Search for the cell housing the specified text and yield its [X, Y] center coordinate. 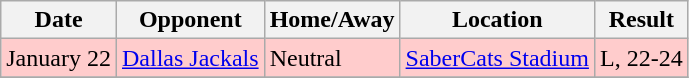
SaberCats Stadium [497, 58]
Date [59, 20]
Location [497, 20]
Neutral [332, 58]
Result [641, 20]
Dallas Jackals [190, 58]
January 22 [59, 58]
Opponent [190, 20]
Home/Away [332, 20]
L, 22-24 [641, 58]
